Output the [x, y] coordinate of the center of the cell containing the given text.  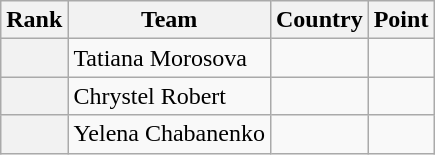
Rank [34, 20]
Point [401, 20]
Yelena Chabanenko [170, 134]
Chrystel Robert [170, 96]
Country [319, 20]
Tatiana Morosova [170, 58]
Team [170, 20]
